Scan for the cell matching the given text and deliver its (X, Y) coordinate at center. 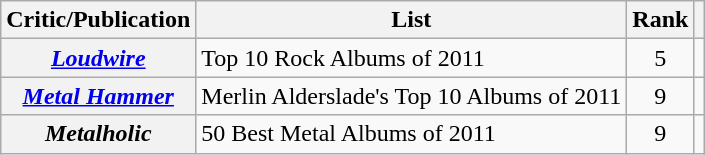
Rank (660, 20)
50 Best Metal Albums of 2011 (412, 134)
Merlin Alderslade's Top 10 Albums of 2011 (412, 96)
Metal Hammer (98, 96)
Top 10 Rock Albums of 2011 (412, 58)
5 (660, 58)
Metalholic (98, 134)
Loudwire (98, 58)
List (412, 20)
Critic/Publication (98, 20)
